Extract the (x, y) coordinate from the center of the cell holding the provided text.  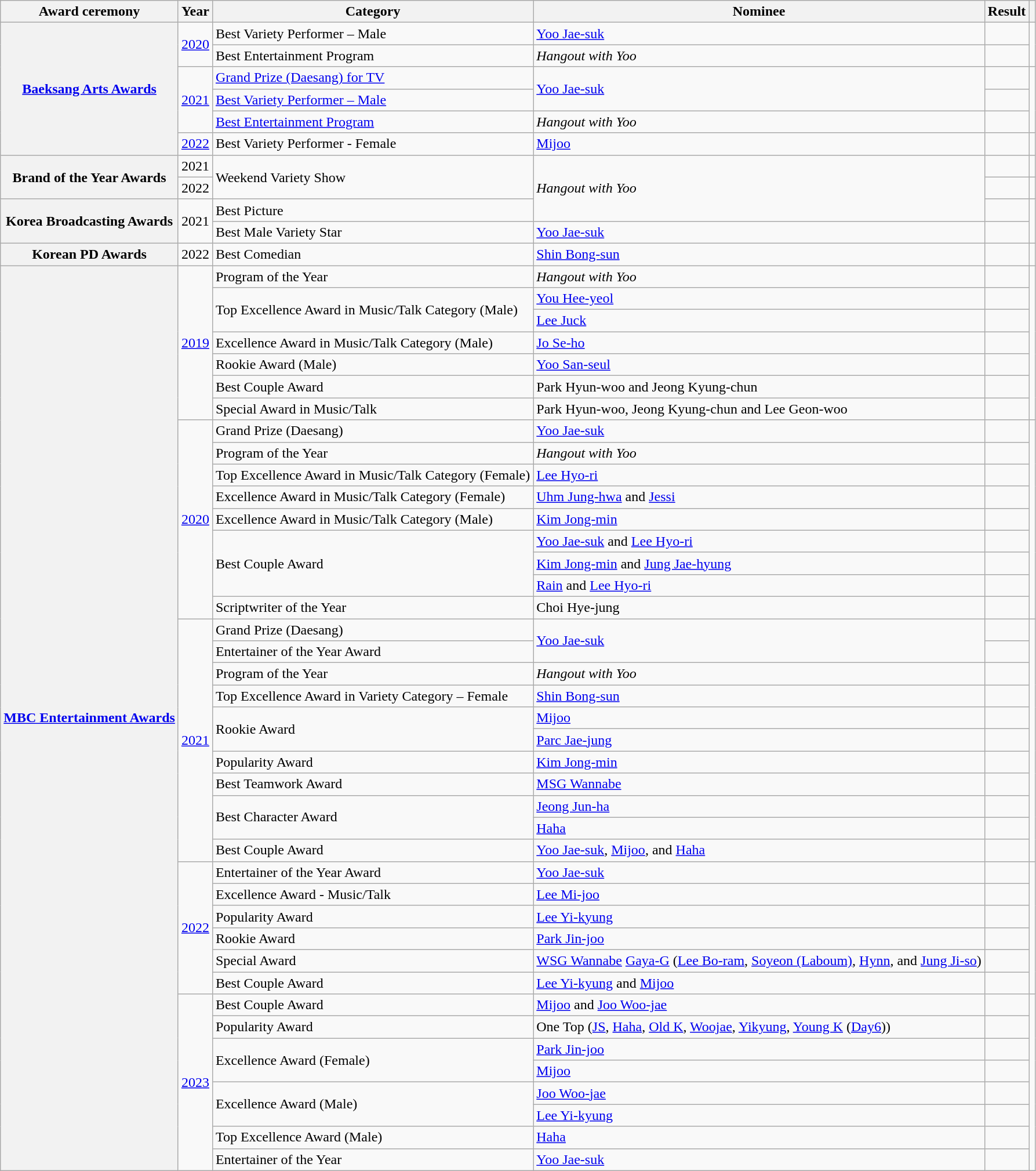
Lee Juck (759, 321)
Excellence Award - Music/Talk (372, 894)
2019 (195, 343)
Weekend Variety Show (372, 177)
2023 (195, 1082)
Jeong Jun-ha (759, 806)
Mijoo and Joo Woo-jae (759, 1005)
Grand Prize (Daesang) for TV (372, 78)
WSG Wannabe Gaya-G (Lee Bo-ram, Soyeon (Laboum), Hynn, and Jung Ji-so) (759, 960)
Top Excellence Award (Male) (372, 1137)
Best Character Award (372, 817)
Nominee (759, 12)
Yoo Jae-suk and Lee Hyo-ri (759, 541)
Parc Jae-jung (759, 740)
MSG Wannabe (759, 784)
Uhm Jung-hwa and Jessi (759, 497)
Special Award (372, 960)
Korean PD Awards (89, 254)
Jo Se-ho (759, 343)
Korea Broadcasting Awards (89, 221)
Top Excellence Award in Music/Talk Category (Male) (372, 310)
Yoo Jae-suk, Mijoo, and Haha (759, 850)
Top Excellence Award in Music/Talk Category (Female) (372, 475)
Excellence Award (Male) (372, 1104)
Best Teamwork Award (372, 784)
Best Picture (372, 210)
Award ceremony (89, 12)
Park Hyun-woo, Jeong Kyung-chun and Lee Geon-woo (759, 409)
Brand of the Year Awards (89, 177)
Lee Hyo-ri (759, 475)
Best Variety Performer - Female (372, 144)
Excellence Award in Music/Talk Category (Female) (372, 497)
Joo Woo-jae (759, 1093)
Best Comedian (372, 254)
You Hee-yeol (759, 299)
Top Excellence Award in Variety Category – Female (372, 696)
One Top (JS, Haha, Old K, Woojae, Yikyung, Young K (Day6)) (759, 1027)
Kim Jong-min and Jung Jae-hyung (759, 563)
Choi Hye-jung (759, 607)
Result (1006, 12)
Scriptwriter of the Year (372, 607)
Entertainer of the Year (372, 1159)
Excellence Award (Female) (372, 1060)
Lee Mi-joo (759, 894)
Best Male Variety Star (372, 232)
Rain and Lee Hyo-ri (759, 585)
Baeksang Arts Awards (89, 89)
MBC Entertainment Awards (89, 718)
Rookie Award (Male) (372, 365)
Year (195, 12)
Category (372, 12)
Lee Yi-kyung and Mijoo (759, 983)
Park Hyun-woo and Jeong Kyung-chun (759, 387)
Yoo San-seul (759, 365)
Special Award in Music/Talk (372, 409)
